Find where the given text appears and provide that cell's center as [X, Y] coordinate. 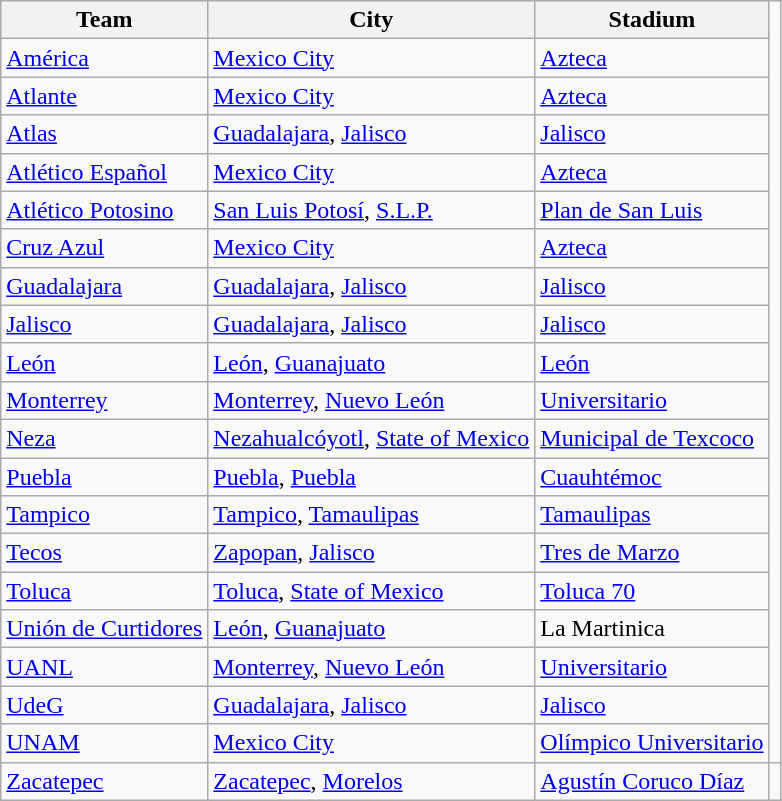
Cuauhtémoc [652, 477]
Zacatepec [104, 781]
Guadalajara [104, 286]
Puebla [104, 477]
América [104, 58]
Tecos [104, 553]
Agustín Coruco Díaz [652, 781]
Zacatepec, Morelos [372, 781]
Stadium [652, 20]
Team [104, 20]
UdeG [104, 705]
Plan de San Luis [652, 210]
Toluca [104, 591]
Atlético Potosino [104, 210]
Tampico, Tamaulipas [372, 515]
Atlético Español [104, 172]
Atlante [104, 96]
Olímpico Universitario [652, 743]
UANL [104, 667]
Cruz Azul [104, 248]
Puebla, Puebla [372, 477]
Toluca, State of Mexico [372, 591]
Toluca 70 [652, 591]
La Martinica [652, 629]
Atlas [104, 134]
Municipal de Texcoco [652, 438]
Monterrey [104, 400]
City [372, 20]
Neza [104, 438]
San Luis Potosí, S.L.P. [372, 210]
UNAM [104, 743]
Tampico [104, 515]
Unión de Curtidores [104, 629]
Zapopan, Jalisco [372, 553]
Nezahualcóyotl, State of Mexico [372, 438]
Tres de Marzo [652, 553]
Tamaulipas [652, 515]
